Locate the cell with the specified text and output its [X, Y] center coordinate. 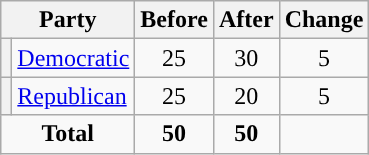
30 [246, 58]
Total [68, 134]
Before [174, 20]
Republican [74, 96]
20 [246, 96]
After [246, 20]
Change [324, 20]
Party [68, 20]
Democratic [74, 58]
